Provide the [x, y] coordinate of the cell's center where the given text is located.  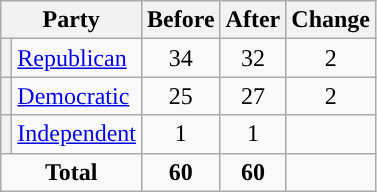
32 [253, 58]
After [253, 20]
Party [72, 20]
34 [180, 58]
25 [180, 96]
Democratic [77, 96]
27 [253, 96]
Total [72, 172]
Change [331, 20]
Independent [77, 134]
Before [180, 20]
Republican [77, 58]
